Scan for the cell matching the given text and deliver its [X, Y] coordinate at center. 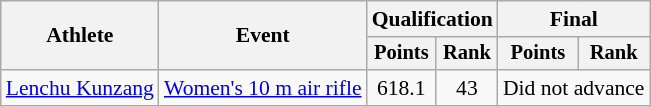
Lenchu Kunzang [80, 88]
Final [574, 19]
Qualification [432, 19]
Event [263, 36]
Did not advance [574, 88]
618.1 [402, 88]
Women's 10 m air rifle [263, 88]
Athlete [80, 36]
43 [467, 88]
